Provide the [X, Y] coordinate of the cell's center where the given text is located.  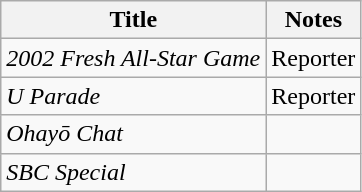
Title [134, 20]
U Parade [134, 96]
Notes [314, 20]
SBC Special [134, 172]
2002 Fresh All-Star Game [134, 58]
Ohayō Chat [134, 134]
